Search for the cell housing the specified text and yield its (x, y) center coordinate. 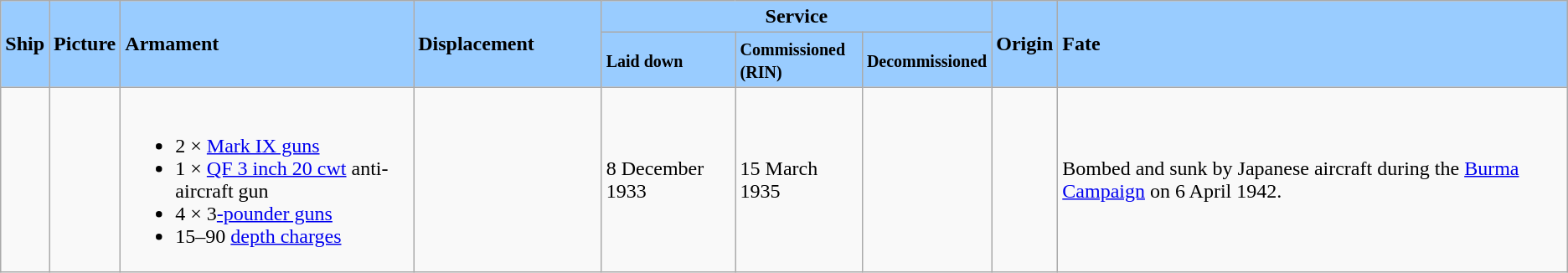
Commissioned(RIN) (799, 60)
Armament (267, 44)
Ship (25, 44)
Origin (1025, 44)
2 × Mark IX guns1 × QF 3 inch 20 cwt anti-aircraft gun4 × 3-pounder guns15–90 depth charges (267, 179)
Displacement (508, 44)
8 December 1933 (668, 179)
Picture (85, 44)
15 March 1935 (799, 179)
Fate (1313, 44)
Laid down (668, 60)
Bombed and sunk by Japanese aircraft during the Burma Campaign on 6 April 1942. (1313, 179)
Service (797, 17)
Decommissioned (926, 60)
